Return the [X, Y] coordinate for the center point of the cell that contains the specified text.  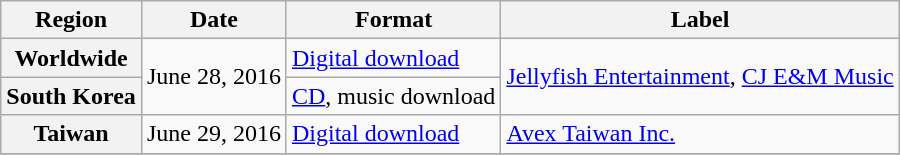
Avex Taiwan Inc. [700, 134]
Taiwan [72, 134]
Label [700, 20]
Region [72, 20]
Date [214, 20]
Jellyfish Entertainment, CJ E&M Music [700, 77]
South Korea [72, 96]
June 28, 2016 [214, 77]
June 29, 2016 [214, 134]
CD, music download [393, 96]
Format [393, 20]
Worldwide [72, 58]
